Find where the given text appears and provide that cell's center as (x, y) coordinate. 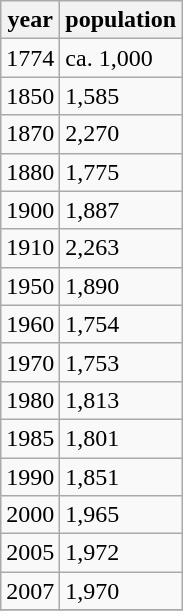
1960 (30, 324)
1900 (30, 210)
1870 (30, 134)
population (121, 20)
2,263 (121, 248)
1985 (30, 438)
1,972 (121, 553)
ca. 1,000 (121, 58)
1,887 (121, 210)
1850 (30, 96)
1880 (30, 172)
1,970 (121, 591)
1,801 (121, 438)
1970 (30, 362)
1910 (30, 248)
1,585 (121, 96)
2000 (30, 515)
year (30, 20)
1,753 (121, 362)
1,775 (121, 172)
1774 (30, 58)
2,270 (121, 134)
2005 (30, 553)
1,813 (121, 400)
1950 (30, 286)
1990 (30, 477)
1,851 (121, 477)
1,890 (121, 286)
1980 (30, 400)
2007 (30, 591)
1,754 (121, 324)
1,965 (121, 515)
